Return the [x, y] coordinate for the center point of the cell that contains the specified text.  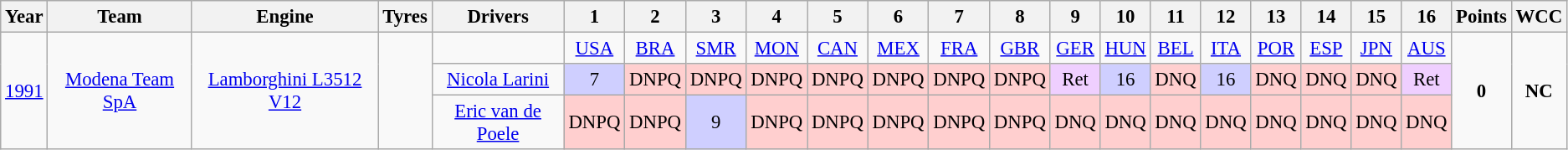
Points [1481, 17]
0 [1481, 91]
BRA [656, 49]
ESP [1326, 49]
10 [1125, 17]
1 [594, 17]
15 [1376, 17]
5 [838, 17]
Year [24, 17]
3 [716, 17]
ITA [1226, 49]
Tyres [405, 17]
FRA [959, 49]
AUS [1427, 49]
USA [594, 49]
1991 [24, 91]
Engine [284, 17]
CAN [838, 49]
POR [1276, 49]
NC [1539, 91]
Lamborghini L3512 V12 [284, 91]
12 [1226, 17]
BEL [1176, 49]
8 [1021, 17]
11 [1176, 17]
Eric van de Poele [498, 122]
WCC [1539, 17]
Nicola Larini [498, 80]
Team [120, 17]
GBR [1021, 49]
2 [656, 17]
14 [1326, 17]
JPN [1376, 49]
MEX [899, 49]
SMR [716, 49]
13 [1276, 17]
Drivers [498, 17]
6 [899, 17]
GER [1075, 49]
MON [776, 49]
Modena Team SpA [120, 91]
HUN [1125, 49]
4 [776, 17]
